From the cell containing the given text, extract its center point as [x, y] coordinate. 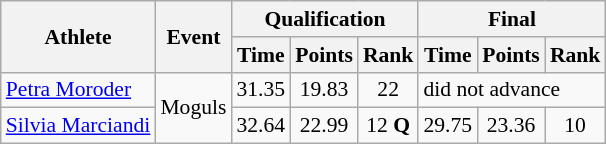
Athlete [78, 36]
19.83 [324, 90]
Petra Moroder [78, 90]
did not advance [512, 90]
22.99 [324, 126]
31.35 [260, 90]
10 [576, 126]
Silvia Marciandi [78, 126]
Moguls [193, 108]
29.75 [448, 126]
Event [193, 36]
Final [512, 19]
Qualification [324, 19]
12 Q [388, 126]
22 [388, 90]
23.36 [511, 126]
32.64 [260, 126]
